Capture the cell that displays the provided text and extract its [X, Y] central coordinate. 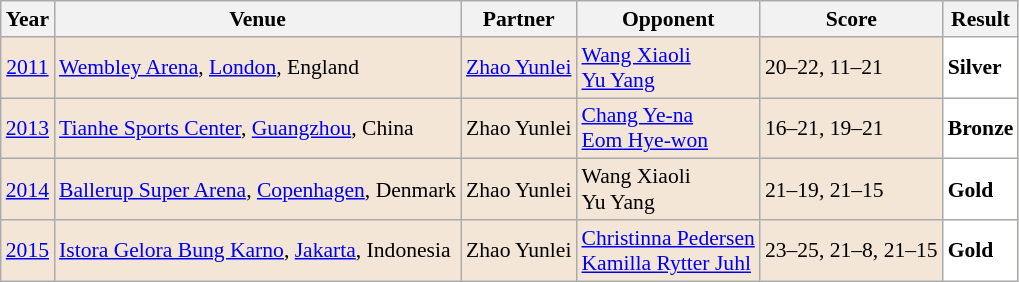
Ballerup Super Arena, Copenhagen, Denmark [258, 190]
2014 [28, 190]
21–19, 21–15 [852, 190]
Bronze [981, 128]
Wembley Arena, London, England [258, 68]
Score [852, 19]
Christinna Pedersen Kamilla Rytter Juhl [668, 250]
Istora Gelora Bung Karno, Jakarta, Indonesia [258, 250]
16–21, 19–21 [852, 128]
Chang Ye-na Eom Hye-won [668, 128]
Tianhe Sports Center, Guangzhou, China [258, 128]
23–25, 21–8, 21–15 [852, 250]
Partner [518, 19]
2013 [28, 128]
2015 [28, 250]
Opponent [668, 19]
2011 [28, 68]
Year [28, 19]
Result [981, 19]
Venue [258, 19]
20–22, 11–21 [852, 68]
Silver [981, 68]
